Return the [x, y] coordinate for the center point of the cell that contains the specified text.  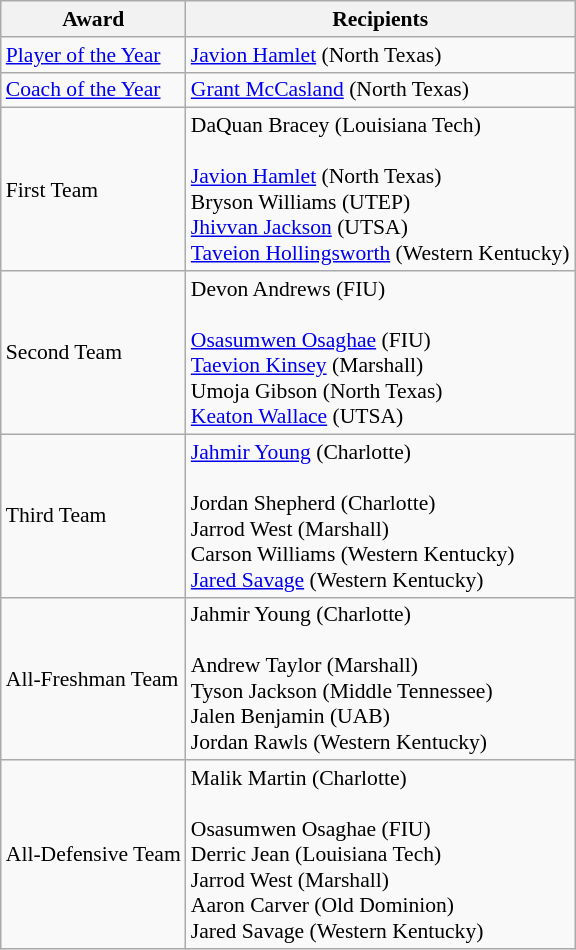
Jahmir Young (Charlotte)Andrew Taylor (Marshall) Tyson Jackson (Middle Tennessee) Jalen Benjamin (UAB) Jordan Rawls (Western Kentucky) [380, 678]
Player of the Year [94, 55]
Coach of the Year [94, 90]
All-Defensive Team [94, 856]
Devon Andrews (FIU)Osasumwen Osaghae (FIU) Taevion Kinsey (Marshall) Umoja Gibson (North Texas) Keaton Wallace (UTSA) [380, 352]
Award [94, 19]
Recipients [380, 19]
Grant McCasland (North Texas) [380, 90]
Third Team [94, 516]
Jahmir Young (Charlotte)Jordan Shepherd (Charlotte) Jarrod West (Marshall) Carson Williams (Western Kentucky) Jared Savage (Western Kentucky) [380, 516]
First Team [94, 190]
Second Team [94, 352]
DaQuan Bracey (Louisiana Tech)Javion Hamlet (North Texas) Bryson Williams (UTEP) Jhivvan Jackson (UTSA) Taveion Hollingsworth (Western Kentucky) [380, 190]
All-Freshman Team [94, 678]
Javion Hamlet (North Texas) [380, 55]
